Output the (x, y) coordinate of the center of the cell containing the given text.  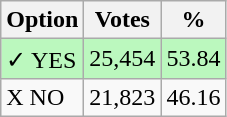
Option (42, 20)
✓ YES (42, 59)
25,454 (122, 59)
53.84 (194, 59)
Votes (122, 20)
46.16 (194, 97)
X NO (42, 97)
21,823 (122, 97)
% (194, 20)
